Determine the [x, y] coordinate at the center of the cell enclosing the given text.  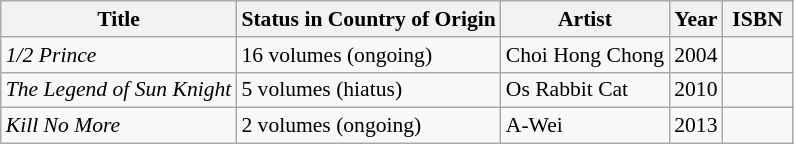
Os Rabbit Cat [585, 90]
1/2 Prince [119, 55]
A-Wei [585, 126]
2013 [696, 126]
Status in Country of Origin [368, 19]
2 volumes (ongoing) [368, 126]
The Legend of Sun Knight [119, 90]
Title [119, 19]
ISBN [757, 19]
5 volumes (hiatus) [368, 90]
2010 [696, 90]
Year [696, 19]
16 volumes (ongoing) [368, 55]
Choi Hong Chong [585, 55]
Kill No More [119, 126]
Artist [585, 19]
2004 [696, 55]
